Detect which cell encompasses the target text, then output its (X, Y) center coordinate. 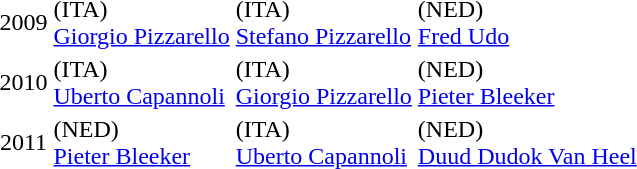
(ITA)Uberto Capannoli (142, 82)
(ITA)Giorgio Pizzarello (324, 82)
